Provide the (x, y) coordinate of the cell's center where the given text is located.  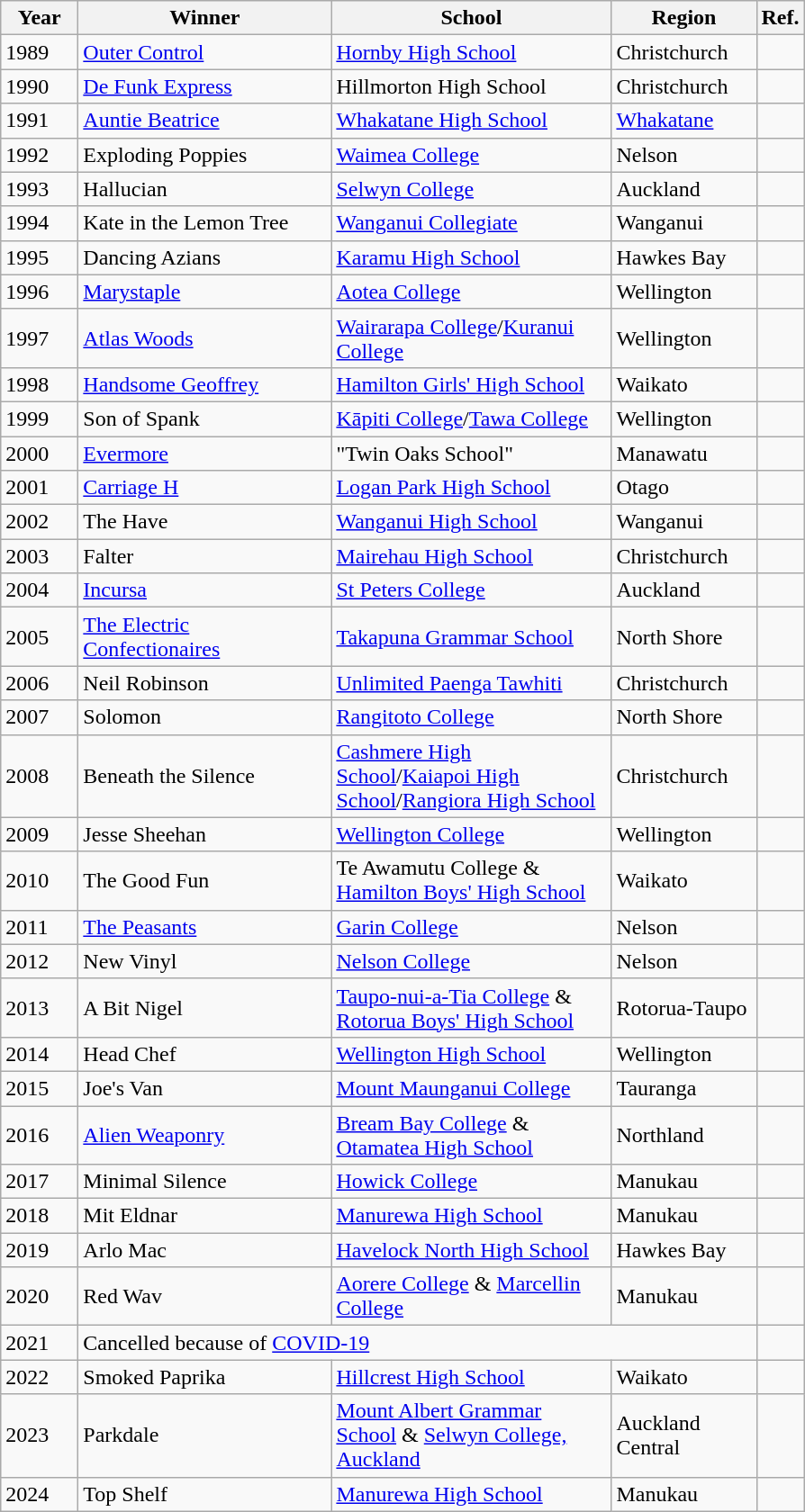
1994 (40, 223)
Joe's Van (205, 1088)
Dancing Azians (205, 257)
2001 (40, 488)
Logan Park High School (472, 488)
2017 (40, 1182)
2021 (40, 1343)
Hornby High School (472, 52)
1991 (40, 121)
Smoked Paprika (205, 1377)
Minimal Silence (205, 1182)
The Peasants (205, 927)
Takapuna Grammar School (472, 637)
De Funk Express (205, 86)
Unlimited Paenga Tawhiti (472, 683)
Neil Robinson (205, 683)
Te Awamutu College & Hamilton Boys' High School (472, 880)
Top Shelf (205, 1494)
Bream Bay College & Otamatea High School (472, 1134)
The Good Fun (205, 880)
2004 (40, 590)
Aorere College & Marcellin College (472, 1296)
Hamilton Girls' High School (472, 384)
2012 (40, 961)
2010 (40, 880)
Nelson College (472, 961)
Auckland Central (684, 1435)
Cancelled because of COVID-19 (418, 1343)
The Have (205, 522)
"Twin Oaks School" (472, 453)
Year (40, 18)
2008 (40, 776)
1993 (40, 189)
Ref. (780, 18)
Northland (684, 1134)
2024 (40, 1494)
2023 (40, 1435)
Evermore (205, 453)
2015 (40, 1088)
Parkdale (205, 1435)
2003 (40, 556)
Otago (684, 488)
1989 (40, 52)
1998 (40, 384)
2020 (40, 1296)
2014 (40, 1054)
New Vinyl (205, 961)
Hillcrest High School (472, 1377)
The Electric Confectionaires (205, 637)
Handsome Geoffrey (205, 384)
Hallucian (205, 189)
Kāpiti College/Tawa College (472, 418)
Karamu High School (472, 257)
2006 (40, 683)
2013 (40, 1008)
1999 (40, 418)
2011 (40, 927)
Rangitoto College (472, 717)
2019 (40, 1250)
Wellington College (472, 834)
2000 (40, 453)
Beneath the Silence (205, 776)
Manawatu (684, 453)
Howick College (472, 1182)
St Peters College (472, 590)
Exploding Poppies (205, 155)
Auntie Beatrice (205, 121)
Arlo Mac (205, 1250)
Whakatane (684, 121)
1997 (40, 338)
Wanganui High School (472, 522)
Marystaple (205, 292)
Taupo-nui-a-Tia College & Rotorua Boys' High School (472, 1008)
Outer Control (205, 52)
2009 (40, 834)
Carriage H (205, 488)
School (472, 18)
Atlas Woods (205, 338)
2016 (40, 1134)
Mount Albert Grammar School & Selwyn College, Auckland (472, 1435)
2002 (40, 522)
Falter (205, 556)
Wairarapa College/Kuranui College (472, 338)
Incursa (205, 590)
Region (684, 18)
Red Wav (205, 1296)
Wanganui Collegiate (472, 223)
Wellington High School (472, 1054)
Jesse Sheehan (205, 834)
2007 (40, 717)
A Bit Nigel (205, 1008)
1992 (40, 155)
Garin College (472, 927)
1990 (40, 86)
Tauranga (684, 1088)
Whakatane High School (472, 121)
Cashmere High School/Kaiapoi High School/Rangiora High School (472, 776)
Solomon (205, 717)
Selwyn College (472, 189)
Mit Eldnar (205, 1216)
2022 (40, 1377)
Hillmorton High School (472, 86)
2018 (40, 1216)
Kate in the Lemon Tree (205, 223)
Rotorua-Taupo (684, 1008)
2005 (40, 637)
Winner (205, 18)
Mairehau High School (472, 556)
Son of Spank (205, 418)
Alien Weaponry (205, 1134)
Havelock North High School (472, 1250)
Waimea College (472, 155)
1996 (40, 292)
Mount Maunganui College (472, 1088)
Aotea College (472, 292)
Head Chef (205, 1054)
1995 (40, 257)
